For the text-containing cell, return its midpoint in [X, Y] coordinate format. 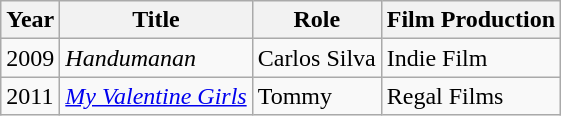
Tommy [316, 96]
Indie Film [470, 58]
2011 [30, 96]
Regal Films [470, 96]
Carlos Silva [316, 58]
Title [156, 20]
Film Production [470, 20]
Handumanan [156, 58]
Role [316, 20]
Year [30, 20]
2009 [30, 58]
My Valentine Girls [156, 96]
